Capture the cell that displays the provided text and extract its (x, y) central coordinate. 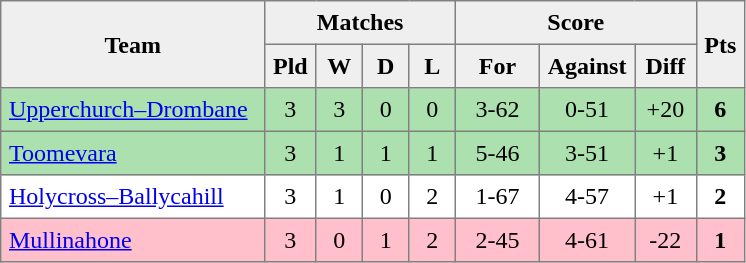
2-45 (497, 240)
3-62 (497, 110)
Score (576, 23)
4-61 (586, 240)
Pld (290, 66)
4-57 (586, 197)
3-51 (586, 153)
Upperchurch–Drombane (133, 110)
Matches (360, 23)
Toomevara (133, 153)
5-46 (497, 153)
Team (133, 44)
Pts (720, 44)
Mullinahone (133, 240)
+20 (666, 110)
W (339, 66)
D (385, 66)
L (432, 66)
1-67 (497, 197)
Holycross–Ballycahill (133, 197)
-22 (666, 240)
Diff (666, 66)
Against (586, 66)
For (497, 66)
0-51 (586, 110)
6 (720, 110)
